Determine the [X, Y] coordinate at the center of the cell enclosing the given text.  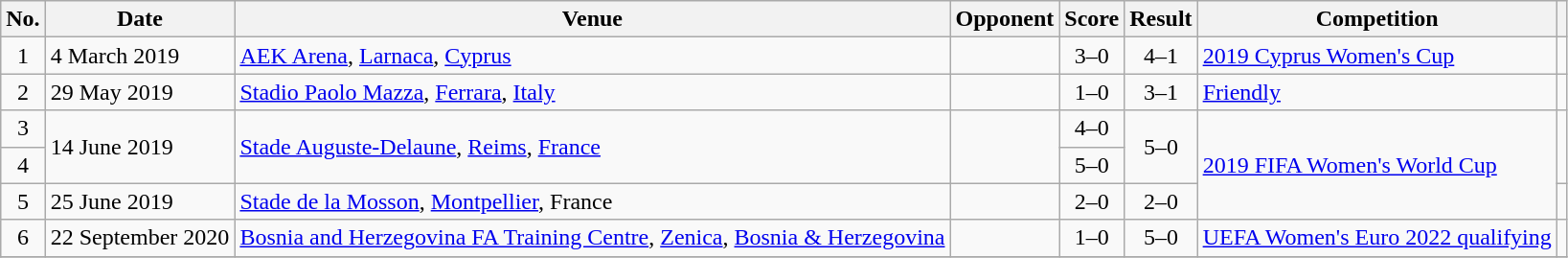
Stade de la Mosson, Montpellier, France [592, 201]
1 [23, 56]
UEFA Women's Euro 2022 qualifying [1377, 238]
4–0 [1092, 129]
Bosnia and Herzegovina FA Training Centre, Zenica, Bosnia & Herzegovina [592, 238]
No. [23, 19]
Competition [1377, 19]
2019 FIFA Women's World Cup [1377, 165]
3–0 [1092, 56]
Stade Auguste-Delaune, Reims, France [592, 147]
Stadio Paolo Mazza, Ferrara, Italy [592, 92]
5 [23, 201]
Score [1092, 19]
Opponent [1005, 19]
4 March 2019 [140, 56]
3 [23, 129]
3–1 [1161, 92]
4–1 [1161, 56]
22 September 2020 [140, 238]
2 [23, 92]
Result [1161, 19]
25 June 2019 [140, 201]
29 May 2019 [140, 92]
Date [140, 19]
14 June 2019 [140, 147]
Venue [592, 19]
2019 Cyprus Women's Cup [1377, 56]
4 [23, 165]
Friendly [1377, 92]
6 [23, 238]
AEK Arena, Larnaca, Cyprus [592, 56]
